Return (X, Y) of the center of cell containing provided text 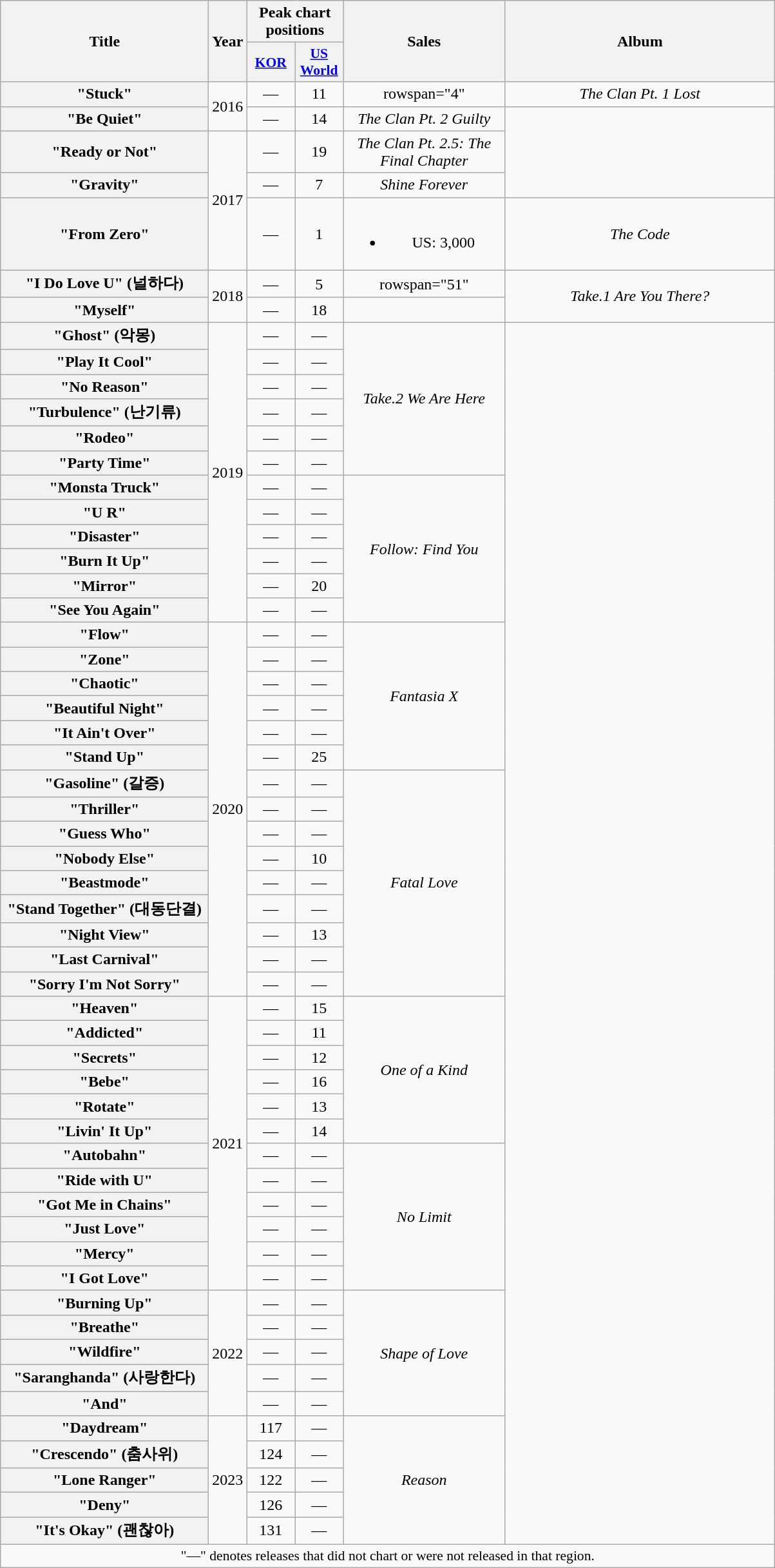
"Last Carnival" (104, 959)
"Myself" (104, 310)
"Beautiful Night" (104, 708)
"Bebe" (104, 1082)
"Zone" (104, 659)
12 (320, 1058)
2023 (228, 1480)
"Nobody Else" (104, 858)
"Mirror" (104, 586)
"U R" (104, 512)
"Gravity" (104, 185)
18 (320, 310)
126 (271, 1505)
No Limit (424, 1217)
"From Zero" (104, 233)
"Gasoline" (갈증) (104, 784)
Fantasia X (424, 696)
"Addicted" (104, 1033)
Shape of Love (424, 1353)
"Beastmode" (104, 883)
The Clan Pt. 2.5: The Final Chapter (424, 152)
"Flow" (104, 635)
Sales (424, 41)
"Lone Ranger" (104, 1480)
"Disaster" (104, 536)
"Saranghanda" (사랑한다) (104, 1378)
122 (271, 1480)
5 (320, 284)
Year (228, 41)
"Mercy" (104, 1253)
US: 3,000 (424, 233)
"Monsta Truck" (104, 487)
"Heaven" (104, 1009)
rowspan="4" (424, 94)
2018 (228, 296)
"Breathe" (104, 1327)
"Turbulence" (난기류) (104, 412)
Title (104, 41)
7 (320, 185)
Fatal Love (424, 883)
1 (320, 233)
2022 (228, 1353)
"Got Me in Chains" (104, 1205)
"Night View" (104, 934)
"Guess Who" (104, 834)
20 (320, 586)
Album (640, 41)
"Burn It Up" (104, 561)
"Wildfire" (104, 1351)
"Rotate" (104, 1107)
"Crescendo" (춤사위) (104, 1454)
"Livin' It Up" (104, 1131)
2016 (228, 106)
124 (271, 1454)
"See You Again" (104, 610)
131 (271, 1531)
The Clan Pt. 1 Lost (640, 94)
"It's Okay" (괜찮아) (104, 1531)
"Stuck" (104, 94)
"Stand Up" (104, 757)
Take.1 Are You There? (640, 296)
The Code (640, 233)
10 (320, 858)
"Stand Together" (대동단결) (104, 909)
117 (271, 1428)
"Party Time" (104, 463)
"Rodeo" (104, 438)
One of a Kind (424, 1070)
"Autobahn" (104, 1156)
Peak chart positions (295, 22)
25 (320, 757)
rowspan="51" (424, 284)
"Chaotic" (104, 684)
"Just Love" (104, 1229)
Reason (424, 1480)
"Daydream" (104, 1428)
"Play It Cool" (104, 362)
"Ghost" (악몽) (104, 336)
"Thriller" (104, 809)
Take.2 We Are Here (424, 398)
16 (320, 1082)
"Deny" (104, 1505)
"Burning Up" (104, 1302)
"—" denotes releases that did not chart or were not released in that region. (388, 1556)
The Clan Pt. 2 Guilty (424, 119)
"No Reason" (104, 386)
"And" (104, 1404)
"Ready or Not" (104, 152)
"Sorry I'm Not Sorry" (104, 984)
"Secrets" (104, 1058)
"It Ain't Over" (104, 733)
15 (320, 1009)
"Ride with U" (104, 1180)
19 (320, 152)
"I Do Love U" (널하다) (104, 284)
2020 (228, 809)
2019 (228, 472)
Shine Forever (424, 185)
2017 (228, 200)
Follow: Find You (424, 548)
"Be Quiet" (104, 119)
"I Got Love" (104, 1278)
2021 (228, 1143)
KOR (271, 62)
USWorld (320, 62)
